Output the (x, y) coordinate of the center of the cell containing the given text.  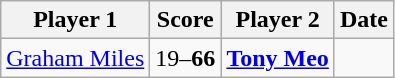
Score (186, 20)
Player 1 (76, 20)
Date (364, 20)
Player 2 (278, 20)
19–66 (186, 58)
Tony Meo (278, 58)
Graham Miles (76, 58)
